Identify which cell holds the provided text, then report its [X, Y] central coordinate. 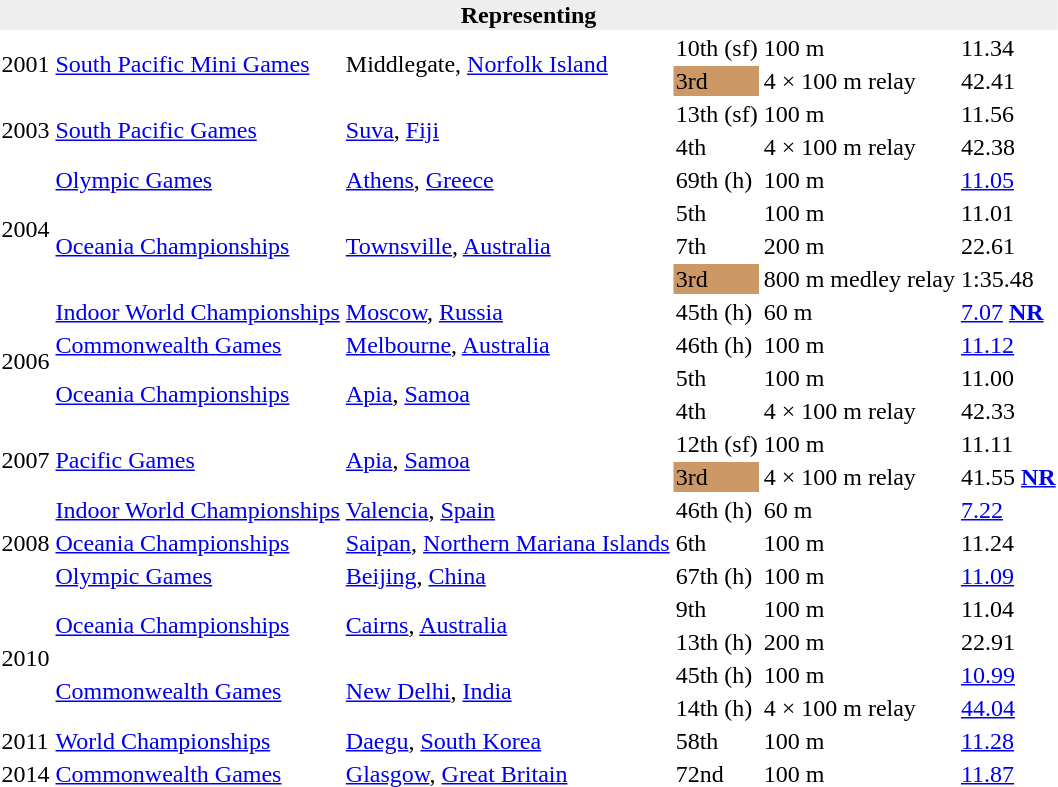
14th (h) [716, 708]
2010 [26, 658]
Beijing, China [508, 576]
44.04 [1008, 708]
11.56 [1008, 114]
7.22 [1008, 510]
7th [716, 246]
Townsville, Australia [508, 246]
Valencia, Spain [508, 510]
11.11 [1008, 444]
Saipan, Northern Mariana Islands [508, 543]
2011 [26, 741]
2008 [26, 543]
800 m medley relay [859, 279]
42.38 [1008, 147]
Representing [528, 15]
10.99 [1008, 675]
Daegu, South Korea [508, 741]
2003 [26, 130]
South Pacific Games [198, 130]
42.41 [1008, 81]
1:35.48 [1008, 279]
Moscow, Russia [508, 312]
2007 [26, 460]
Middlegate, Norfolk Island [508, 64]
New Delhi, India [508, 692]
58th [716, 741]
11.05 [1008, 180]
22.61 [1008, 246]
2004 [26, 230]
9th [716, 609]
Athens, Greece [508, 180]
67th (h) [716, 576]
11.34 [1008, 48]
12th (sf) [716, 444]
Cairns, Australia [508, 626]
11.04 [1008, 609]
11.00 [1008, 378]
13th (h) [716, 642]
Melbourne, Australia [508, 345]
10th (sf) [716, 48]
13th (sf) [716, 114]
11.09 [1008, 576]
69th (h) [716, 180]
42.33 [1008, 411]
South Pacific Mini Games [198, 64]
6th [716, 543]
11.01 [1008, 213]
11.28 [1008, 741]
2001 [26, 64]
22.91 [1008, 642]
Pacific Games [198, 460]
11.24 [1008, 543]
World Championships [198, 741]
41.55 NR [1008, 477]
11.12 [1008, 345]
2006 [26, 362]
Suva, Fiji [508, 130]
7.07 NR [1008, 312]
